Return the (x, y) coordinate for the center point of the cell that contains the specified text.  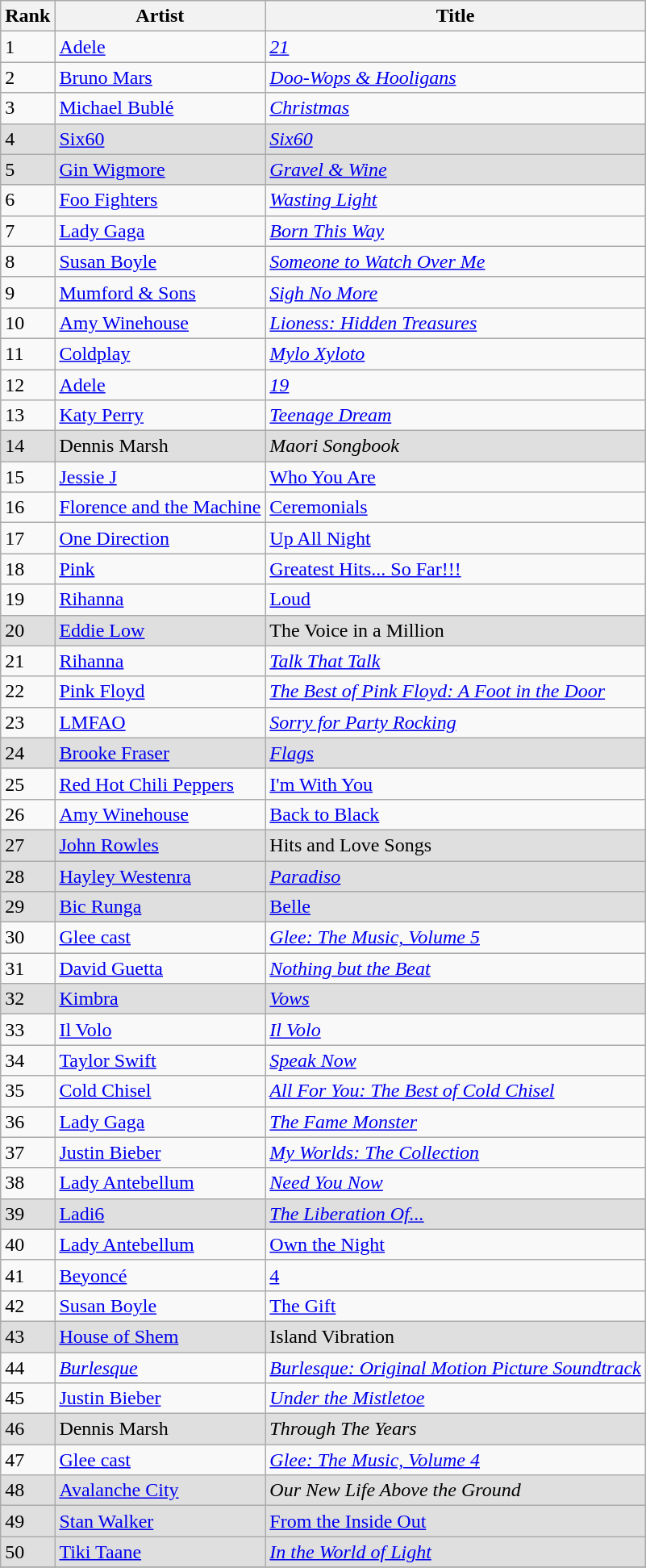
9 (27, 292)
Florence and the Machine (160, 508)
35 (27, 1091)
Pink Floyd (160, 692)
Eddie Low (160, 630)
13 (27, 416)
Kimbra (160, 999)
20 (27, 630)
Beyoncé (160, 1275)
1 (27, 47)
Speak Now (455, 1060)
48 (27, 1491)
42 (27, 1306)
The Fame Monster (455, 1122)
The Best of Pink Floyd: A Foot in the Door (455, 692)
50 (27, 1552)
Own the Night (455, 1244)
18 (27, 569)
Ladi6 (160, 1214)
40 (27, 1244)
Christmas (455, 108)
Burlesque (160, 1368)
Bruno Mars (160, 77)
Stan Walker (160, 1521)
49 (27, 1521)
28 (27, 876)
Artist (160, 16)
My Worlds: The Collection (455, 1152)
Doo-Wops & Hooligans (455, 77)
46 (27, 1429)
Taylor Swift (160, 1060)
House of Shem (160, 1336)
Pink (160, 569)
LMFAO (160, 722)
John Rowles (160, 845)
Glee: The Music, Volume 4 (455, 1460)
38 (27, 1183)
5 (27, 169)
31 (27, 968)
37 (27, 1152)
Jessie J (160, 477)
43 (27, 1336)
Belle (455, 907)
Tiki Taane (160, 1552)
Cold Chisel (160, 1091)
Burlesque: Original Motion Picture Soundtrack (455, 1368)
All For You: The Best of Cold Chisel (455, 1091)
Vows (455, 999)
8 (27, 261)
15 (27, 477)
The Liberation Of... (455, 1214)
Wasting Light (455, 200)
36 (27, 1122)
Maori Songbook (455, 446)
Gravel & Wine (455, 169)
17 (27, 538)
Mumford & Sons (160, 292)
23 (27, 722)
Sorry for Party Rocking (455, 722)
44 (27, 1368)
24 (27, 753)
47 (27, 1460)
Nothing but the Beat (455, 968)
45 (27, 1399)
10 (27, 323)
The Voice in a Million (455, 630)
Rank (27, 16)
Greatest Hits... So Far!!! (455, 569)
Michael Bublé (160, 108)
Red Hot Chili Peppers (160, 784)
Under the Mistletoe (455, 1399)
12 (27, 385)
Someone to Watch Over Me (455, 261)
Ceremonials (455, 508)
41 (27, 1275)
30 (27, 938)
From the Inside Out (455, 1521)
6 (27, 200)
One Direction (160, 538)
Foo Fighters (160, 200)
32 (27, 999)
25 (27, 784)
39 (27, 1214)
Island Vibration (455, 1336)
Talk That Talk (455, 661)
Hayley Westenra (160, 876)
33 (27, 1030)
I'm With You (455, 784)
Glee: The Music, Volume 5 (455, 938)
Up All Night (455, 538)
Born This Way (455, 231)
Hits and Love Songs (455, 845)
Katy Perry (160, 416)
Gin Wigmore (160, 169)
3 (27, 108)
David Guetta (160, 968)
Coldplay (160, 353)
Flags (455, 753)
Need You Now (455, 1183)
Sigh No More (455, 292)
Mylo Xyloto (455, 353)
Who You Are (455, 477)
The Gift (455, 1306)
34 (27, 1060)
Teenage Dream (455, 416)
Lioness: Hidden Treasures (455, 323)
14 (27, 446)
22 (27, 692)
Paradiso (455, 876)
16 (27, 508)
11 (27, 353)
Our New Life Above the Ground (455, 1491)
In the World of Light (455, 1552)
Avalanche City (160, 1491)
2 (27, 77)
29 (27, 907)
Back to Black (455, 814)
Through The Years (455, 1429)
27 (27, 845)
Loud (455, 600)
Title (455, 16)
Bic Runga (160, 907)
7 (27, 231)
Brooke Fraser (160, 753)
26 (27, 814)
